Extract the (X, Y) coordinate from the center of the cell holding the provided text.  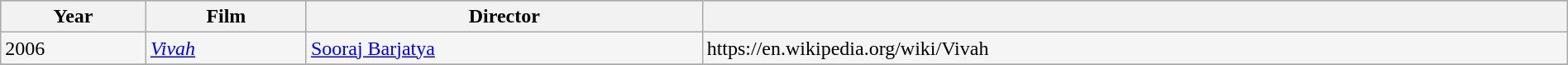
Director (504, 17)
Vivah (226, 48)
2006 (74, 48)
Film (226, 17)
Year (74, 17)
Sooraj Barjatya (504, 48)
https://en.wikipedia.org/wiki/Vivah (1135, 48)
